Extract the (x, y) coordinate from the center of the cell holding the provided text.  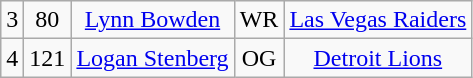
80 (48, 20)
OG (259, 58)
Las Vegas Raiders (378, 20)
WR (259, 20)
Detroit Lions (378, 58)
Lynn Bowden (152, 20)
3 (12, 20)
Logan Stenberg (152, 58)
4 (12, 58)
121 (48, 58)
